Determine the [X, Y] coordinate at the center of the cell enclosing the given text.  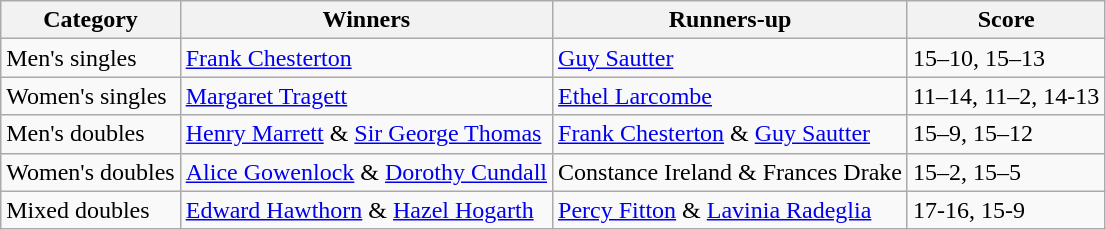
Edward Hawthorn & Hazel Hogarth [366, 210]
Women's singles [90, 96]
15–10, 15–13 [1006, 58]
Men's doubles [90, 134]
15–9, 15–12 [1006, 134]
11–14, 11–2, 14-13 [1006, 96]
Percy Fitton & Lavinia Radeglia [730, 210]
Score [1006, 20]
Women's doubles [90, 172]
Alice Gowenlock & Dorothy Cundall [366, 172]
Margaret Tragett [366, 96]
Guy Sautter [730, 58]
Constance Ireland & Frances Drake [730, 172]
Category [90, 20]
Frank Chesterton [366, 58]
Runners-up [730, 20]
Frank Chesterton & Guy Sautter [730, 134]
Ethel Larcombe [730, 96]
Winners [366, 20]
Men's singles [90, 58]
15–2, 15–5 [1006, 172]
17-16, 15-9 [1006, 210]
Mixed doubles [90, 210]
Henry Marrett & Sir George Thomas [366, 134]
